Extract the (x, y) coordinate from the center of the cell holding the provided text.  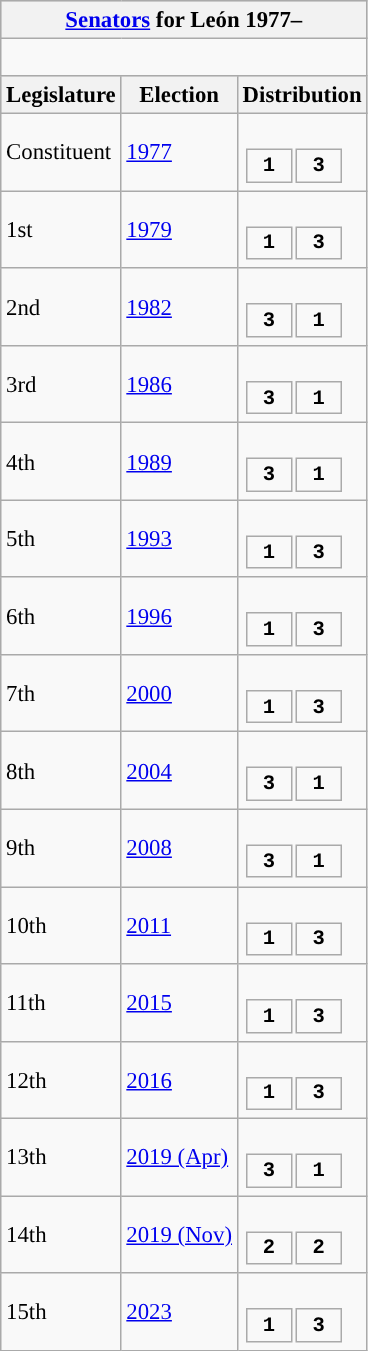
13th (61, 1158)
1989 (179, 462)
2019 (Nov) (179, 1234)
2 2 (302, 1234)
2008 (179, 848)
14th (61, 1234)
6th (61, 616)
10th (61, 926)
1986 (179, 384)
2nd (61, 306)
3rd (61, 384)
Legislature (61, 95)
11th (61, 1002)
2016 (179, 1080)
5th (61, 538)
4th (61, 462)
1977 (179, 152)
2011 (179, 926)
1993 (179, 538)
2023 (179, 1312)
Distribution (302, 95)
1996 (179, 616)
9th (61, 848)
7th (61, 694)
Constituent (61, 152)
2004 (179, 770)
1st (61, 230)
2019 (Apr) (179, 1158)
Senators for León 1977– (184, 20)
15th (61, 1312)
8th (61, 770)
2015 (179, 1002)
1979 (179, 230)
12th (61, 1080)
2000 (179, 694)
Election (179, 95)
1982 (179, 306)
